From the cell containing the given text, extract its center point as [X, Y] coordinate. 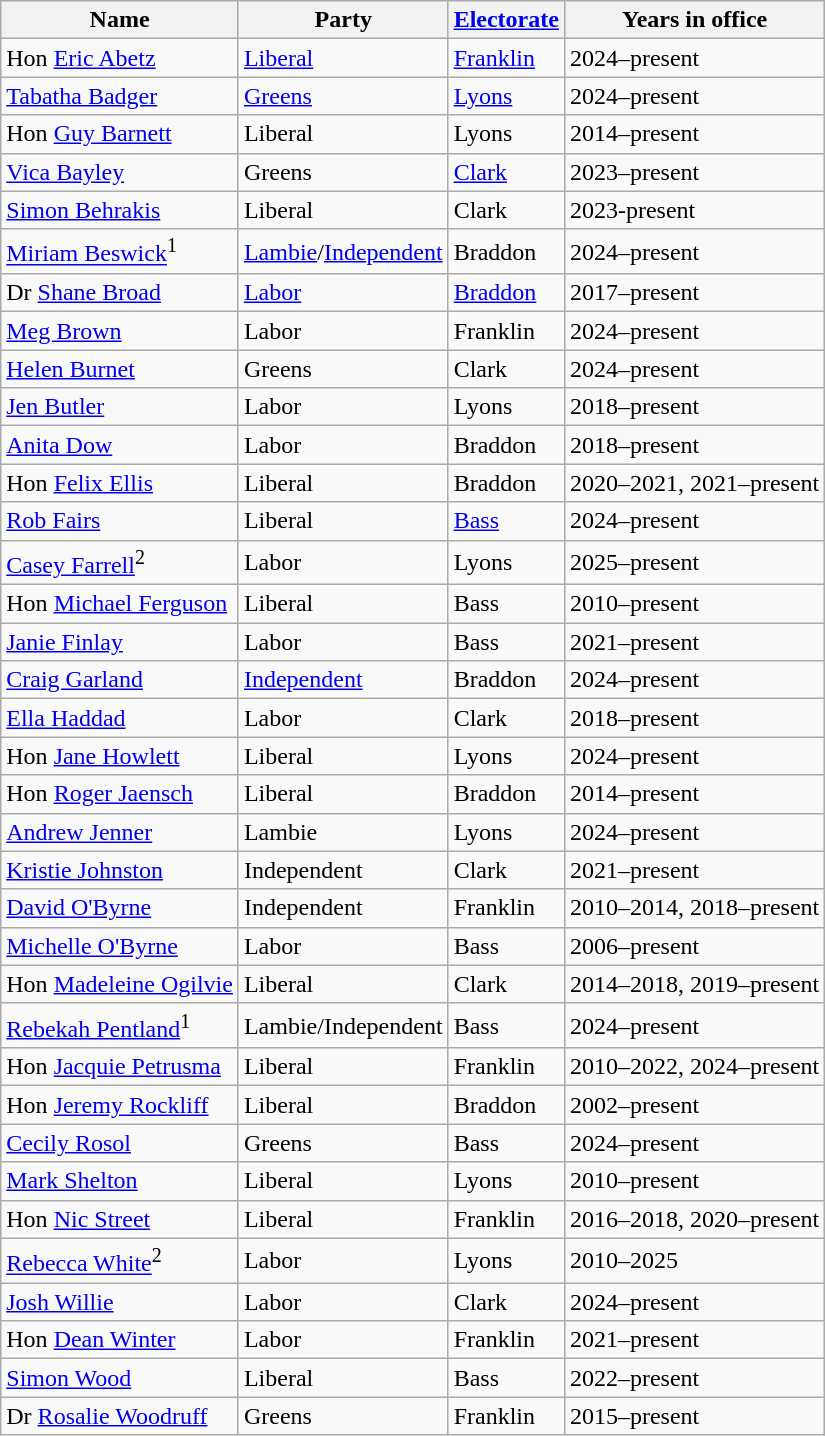
Rebekah Pentland1 [120, 1026]
Lambie [343, 832]
Electorate [506, 20]
2015–present [694, 1416]
Hon Dean Winter [120, 1340]
2010–2025 [694, 1260]
2017–present [694, 293]
Hon Eric Abetz [120, 58]
Rob Fairs [120, 521]
Hon Jeremy Rockliff [120, 1105]
2016–2018, 2020–present [694, 1219]
Name [120, 20]
Years in office [694, 20]
Tabatha Badger [120, 96]
Hon Jacquie Petrusma [120, 1067]
2006–present [694, 946]
Simon Wood [120, 1378]
Andrew Jenner [120, 832]
Meg Brown [120, 331]
Hon Nic Street [120, 1219]
Hon Madeleine Ogilvie [120, 984]
Cecily Rosol [120, 1143]
2023–present [694, 172]
Janie Finlay [120, 642]
2010–2022, 2024–present [694, 1067]
Kristie Johnston [120, 870]
Hon Guy Barnett [120, 134]
Simon Behrakis [120, 210]
2025–present [694, 562]
Hon Jane Howlett [120, 756]
Party [343, 20]
Craig Garland [120, 680]
Dr Shane Broad [120, 293]
Jen Butler [120, 407]
Hon Felix Ellis [120, 483]
2022–present [694, 1378]
Hon Michael Ferguson [120, 604]
Rebecca White2 [120, 1260]
2023-present [694, 210]
Vica Bayley [120, 172]
2002–present [694, 1105]
Ella Haddad [120, 718]
Dr Rosalie Woodruff [120, 1416]
Casey Farrell2 [120, 562]
David O'Byrne [120, 908]
Michelle O'Byrne [120, 946]
Hon Roger Jaensch [120, 794]
2014–2018, 2019–present [694, 984]
Mark Shelton [120, 1181]
Miriam Beswick1 [120, 252]
Josh Willie [120, 1302]
2010–2014, 2018–present [694, 908]
Helen Burnet [120, 369]
2020–2021, 2021–present [694, 483]
Anita Dow [120, 445]
